Return (X, Y) of the center of cell containing provided text 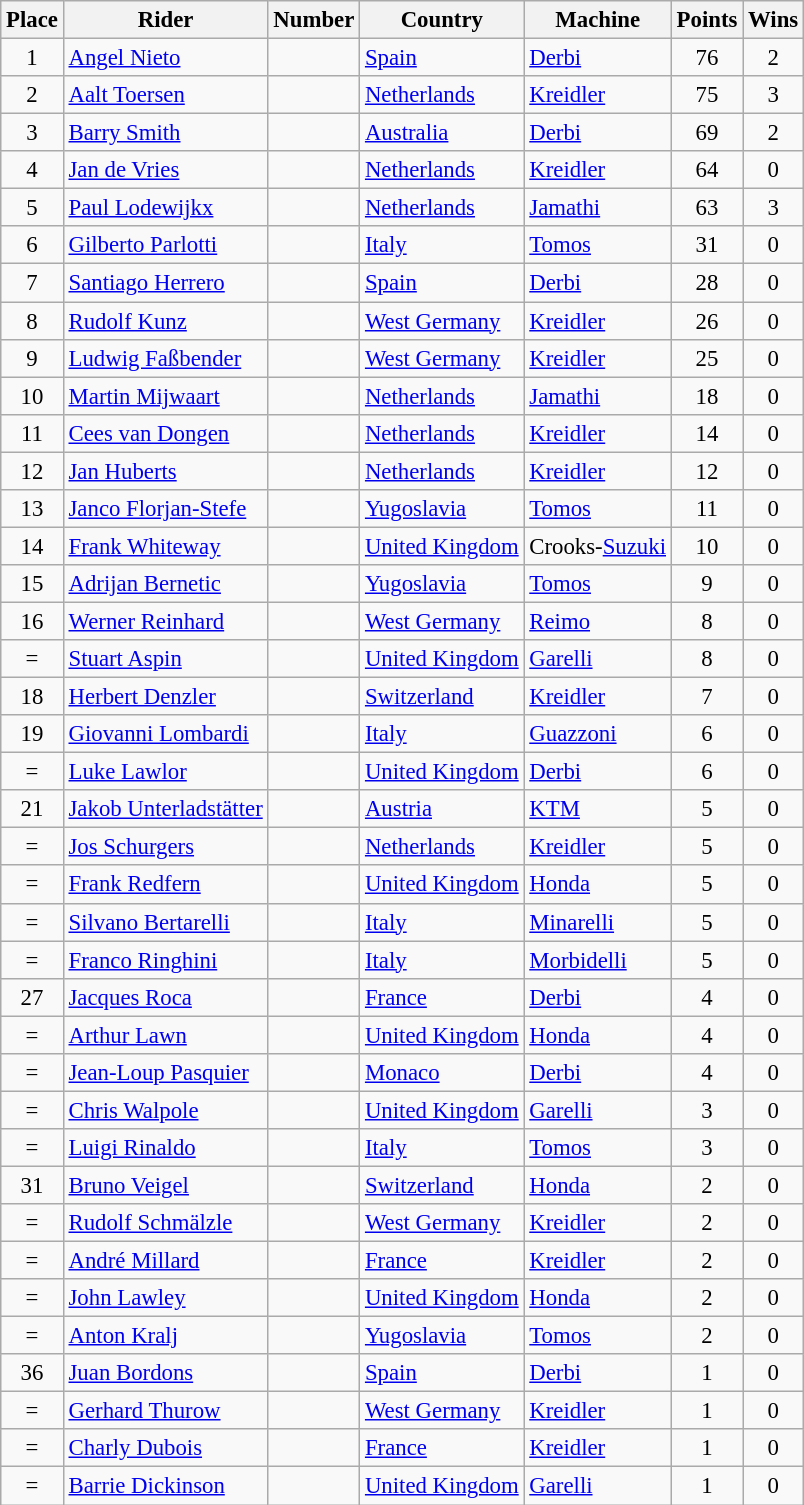
Jan de Vries (166, 170)
Luigi Rinaldo (166, 1148)
Martin Mijwaart (166, 396)
André Millard (166, 1261)
Jakob Unterladstätter (166, 809)
Reimo (598, 621)
26 (706, 321)
Wins (774, 20)
Place (32, 20)
69 (706, 133)
Werner Reinhard (166, 621)
Cees van Dongen (166, 433)
Juan Bordons (166, 1373)
Number (314, 20)
Morbidelli (598, 960)
Aalt Toersen (166, 95)
15 (32, 584)
Barrie Dickinson (166, 1486)
Machine (598, 20)
Herbert Denzler (166, 697)
Frank Whiteway (166, 546)
Jos Schurgers (166, 847)
Angel Nieto (166, 58)
Rudolf Kunz (166, 321)
Guazzoni (598, 734)
Silvano Bertarelli (166, 922)
John Lawley (166, 1298)
Crooks-Suzuki (598, 546)
Australia (442, 133)
21 (32, 809)
Luke Lawlor (166, 772)
Charly Dubois (166, 1449)
Franco Ringhini (166, 960)
36 (32, 1373)
75 (706, 95)
Jan Huberts (166, 471)
Arthur Lawn (166, 1035)
63 (706, 208)
Rider (166, 20)
13 (32, 509)
Rudolf Schmälzle (166, 1223)
76 (706, 58)
64 (706, 170)
Bruno Veigel (166, 1185)
Jean-Loup Pasquier (166, 1073)
Jacques Roca (166, 997)
28 (706, 283)
16 (32, 621)
Paul Lodewijkx (166, 208)
27 (32, 997)
Giovanni Lombardi (166, 734)
Points (706, 20)
Gerhard Thurow (166, 1411)
Ludwig Faßbender (166, 358)
Country (442, 20)
19 (32, 734)
Santiago Herrero (166, 283)
Anton Kralj (166, 1336)
KTM (598, 809)
25 (706, 358)
Monaco (442, 1073)
Barry Smith (166, 133)
Gilberto Parlotti (166, 245)
Austria (442, 809)
Minarelli (598, 922)
Chris Walpole (166, 1110)
Janco Florjan-Stefe (166, 509)
Adrijan Bernetic (166, 584)
Frank Redfern (166, 885)
Stuart Aspin (166, 659)
